Scan for the cell matching the given text and deliver its [X, Y] coordinate at center. 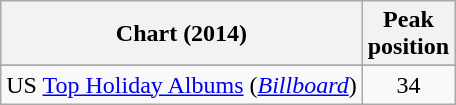
Peakposition [408, 34]
US Top Holiday Albums (Billboard) [182, 85]
Chart (2014) [182, 34]
34 [408, 85]
